Locate the cell with the specified text and output its (X, Y) center coordinate. 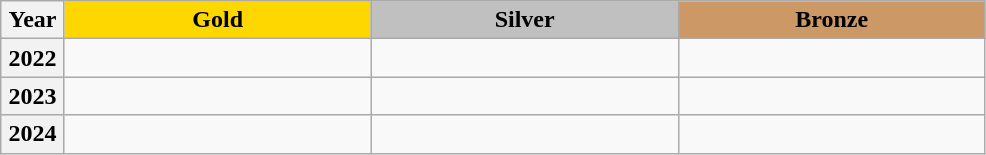
Silver (524, 20)
2024 (32, 134)
2023 (32, 96)
Gold (218, 20)
2022 (32, 58)
Bronze (832, 20)
Year (32, 20)
